Scan for the cell matching the given text and deliver its [X, Y] coordinate at center. 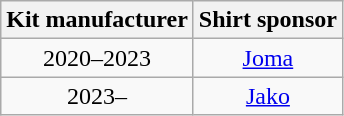
2023– [98, 96]
Joma [268, 58]
Shirt sponsor [268, 20]
2020–2023 [98, 58]
Kit manufacturer [98, 20]
Jako [268, 96]
